Identify which cell holds the provided text, then report its (x, y) central coordinate. 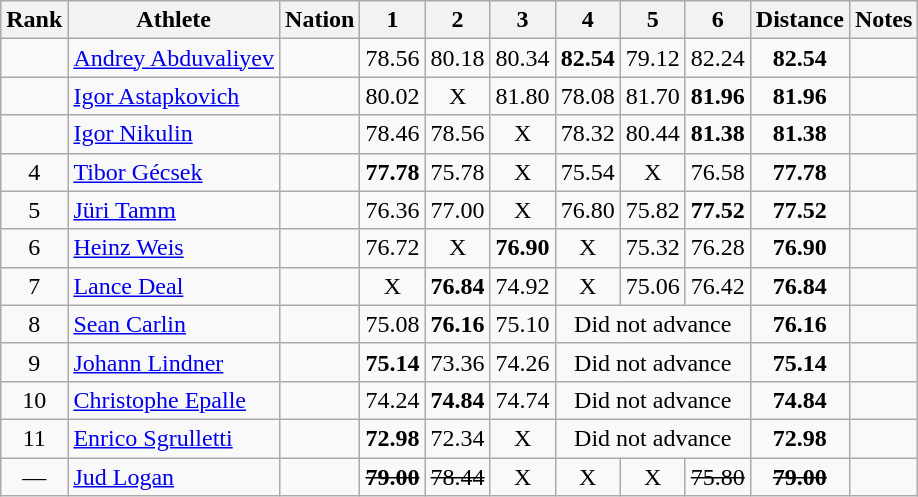
76.36 (392, 210)
Lance Deal (174, 286)
Christophe Epalle (174, 400)
75.82 (652, 210)
82.24 (718, 58)
73.36 (458, 362)
Sean Carlin (174, 324)
Heinz Weis (174, 248)
80.02 (392, 96)
75.10 (522, 324)
78.08 (588, 96)
Notes (883, 20)
74.74 (522, 400)
74.92 (522, 286)
Rank (34, 20)
Nation (320, 20)
76.80 (588, 210)
3 (522, 20)
Distance (800, 20)
74.24 (392, 400)
77.00 (458, 210)
10 (34, 400)
81.80 (522, 96)
Tibor Gécsek (174, 172)
80.34 (522, 58)
81.70 (652, 96)
75.78 (458, 172)
11 (34, 438)
75.54 (588, 172)
Igor Astapkovich (174, 96)
76.28 (718, 248)
76.42 (718, 286)
75.06 (652, 286)
74.26 (522, 362)
— (34, 477)
76.58 (718, 172)
Enrico Sgrulletti (174, 438)
80.18 (458, 58)
80.44 (652, 134)
Jud Logan (174, 477)
Jüri Tamm (174, 210)
1 (392, 20)
Andrey Abduvaliyev (174, 58)
75.80 (718, 477)
75.32 (652, 248)
78.44 (458, 477)
78.32 (588, 134)
9 (34, 362)
72.34 (458, 438)
Igor Nikulin (174, 134)
75.08 (392, 324)
8 (34, 324)
Athlete (174, 20)
79.12 (652, 58)
7 (34, 286)
76.72 (392, 248)
78.46 (392, 134)
Johann Lindner (174, 362)
2 (458, 20)
